Determine the (x, y) coordinate at the center of the cell enclosing the given text.  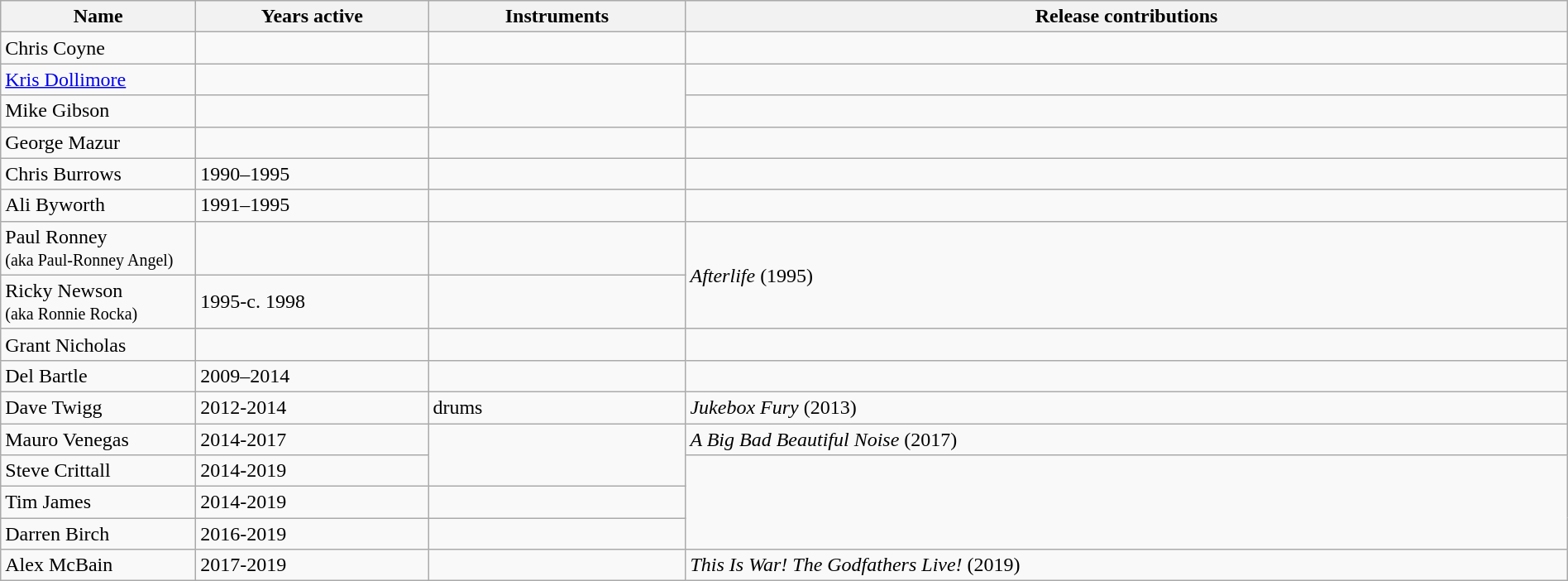
Afterlife (1995) (1126, 275)
Tim James (98, 502)
George Mazur (98, 142)
This Is War! The Godfathers Live! (2019) (1126, 565)
Steve Crittall (98, 471)
Paul Ronney(aka Paul-Ronney Angel) (98, 248)
2017-2019 (313, 565)
Jukebox Fury (2013) (1126, 407)
Name (98, 17)
Ricky Newson(aka Ronnie Rocka) (98, 301)
1995-c. 1998 (313, 301)
Del Bartle (98, 376)
Mike Gibson (98, 111)
Alex McBain (98, 565)
1990–1995 (313, 174)
Release contributions (1126, 17)
Grant Nicholas (98, 344)
2009–2014 (313, 376)
Years active (313, 17)
Darren Birch (98, 534)
drums (557, 407)
2016-2019 (313, 534)
Chris Burrows (98, 174)
A Big Bad Beautiful Noise (2017) (1126, 439)
Mauro Venegas (98, 439)
Kris Dollimore (98, 79)
Chris Coyne (98, 48)
1991–1995 (313, 205)
Instruments (557, 17)
2012-2014 (313, 407)
Dave Twigg (98, 407)
Ali Byworth (98, 205)
2014-2017 (313, 439)
